Capture the cell that displays the provided text and extract its [x, y] central coordinate. 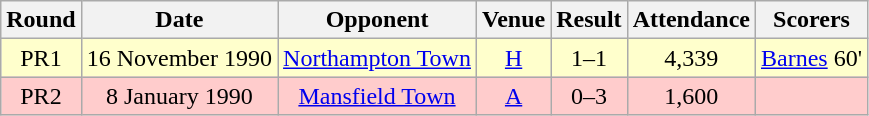
8 January 1990 [179, 96]
Result [589, 20]
Mansfield Town [378, 96]
16 November 1990 [179, 58]
0–3 [589, 96]
A [513, 96]
Opponent [378, 20]
1–1 [589, 58]
4,339 [691, 58]
PR1 [41, 58]
Scorers [811, 20]
Venue [513, 20]
Round [41, 20]
Attendance [691, 20]
PR2 [41, 96]
Northampton Town [378, 58]
Date [179, 20]
H [513, 58]
1,600 [691, 96]
Barnes 60' [811, 58]
